Extract the [X, Y] coordinate from the center of the cell holding the provided text.  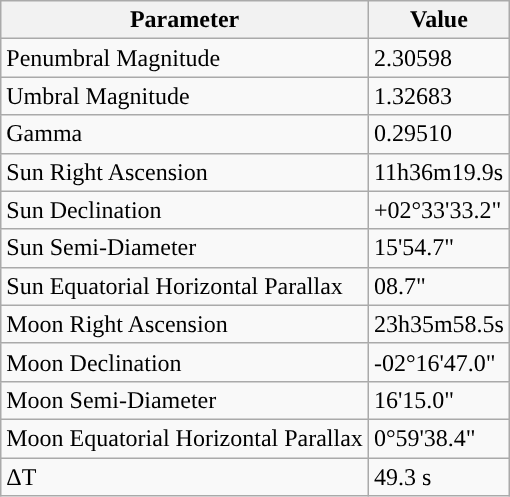
16'15.0" [438, 400]
Sun Declination [185, 210]
0.29510 [438, 134]
1.32683 [438, 96]
Moon Semi-Diameter [185, 400]
Moon Equatorial Horizontal Parallax [185, 438]
0°59'38.4" [438, 438]
Umbral Magnitude [185, 96]
08.7" [438, 286]
Value [438, 20]
Sun Right Ascension [185, 172]
15'54.7" [438, 248]
Sun Equatorial Horizontal Parallax [185, 286]
ΔT [185, 477]
23h35m58.5s [438, 324]
+02°33'33.2" [438, 210]
-02°16'47.0" [438, 362]
11h36m19.9s [438, 172]
49.3 s [438, 477]
Moon Right Ascension [185, 324]
2.30598 [438, 58]
Gamma [185, 134]
Penumbral Magnitude [185, 58]
Moon Declination [185, 362]
Sun Semi-Diameter [185, 248]
Parameter [185, 20]
